Return [X, Y] of the center of cell containing provided text 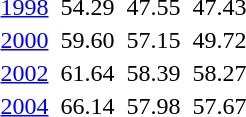
59.60 [88, 40]
57.15 [154, 40]
61.64 [88, 73]
58.39 [154, 73]
